Find where the given text appears and provide that cell's center as (x, y) coordinate. 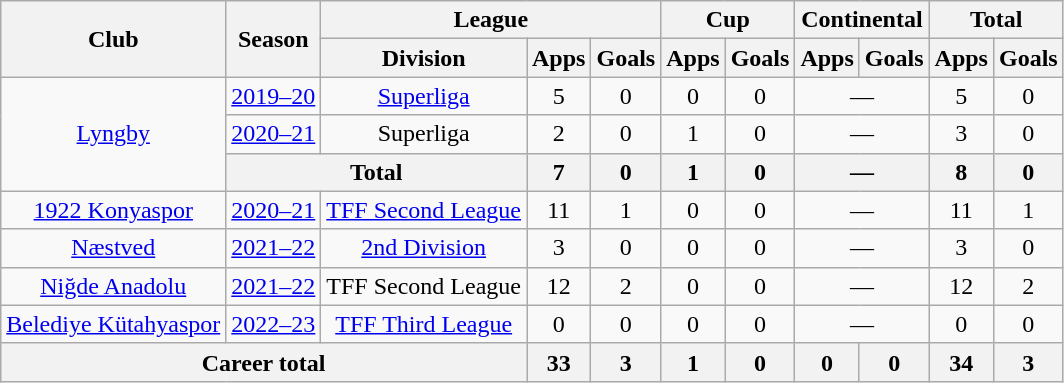
Season (274, 39)
8 (961, 172)
Career total (264, 362)
Lyngby (114, 134)
2022–23 (274, 324)
2nd Division (424, 248)
34 (961, 362)
2019–20 (274, 96)
Continental (862, 20)
Division (424, 58)
Cup (728, 20)
7 (558, 172)
TFF Third League (424, 324)
Belediye Kütahyaspor (114, 324)
Club (114, 39)
League (491, 20)
Niğde Anadolu (114, 286)
33 (558, 362)
1922 Konyaspor (114, 210)
Næstved (114, 248)
